Search for the cell housing the specified text and yield its (x, y) center coordinate. 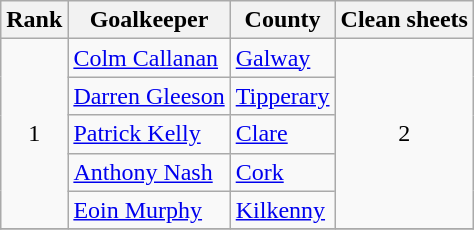
Anthony Nash (149, 172)
Tipperary (282, 96)
1 (34, 134)
2 (404, 134)
Darren Gleeson (149, 96)
Patrick Kelly (149, 134)
Clare (282, 134)
Kilkenny (282, 210)
County (282, 20)
Colm Callanan (149, 58)
Goalkeeper (149, 20)
Cork (282, 172)
Eoin Murphy (149, 210)
Clean sheets (404, 20)
Galway (282, 58)
Rank (34, 20)
